Capture the cell that displays the provided text and extract its (x, y) central coordinate. 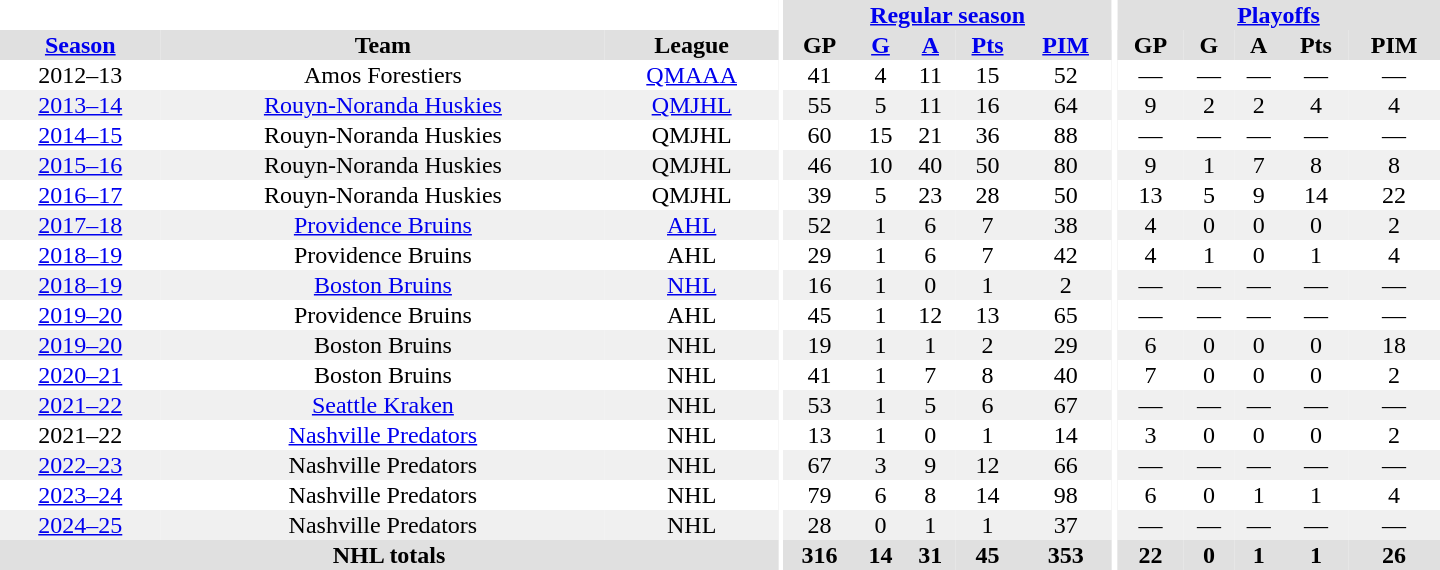
2013–14 (80, 105)
88 (1066, 135)
26 (1394, 555)
31 (930, 555)
66 (1066, 465)
79 (820, 495)
10 (881, 165)
2020–21 (80, 375)
2012–13 (80, 75)
23 (930, 195)
2024–25 (80, 525)
39 (820, 195)
Amos Forestiers (384, 75)
2016–17 (80, 195)
98 (1066, 495)
League (692, 45)
38 (1066, 225)
21 (930, 135)
353 (1066, 555)
2022–23 (80, 465)
Regular season (948, 15)
Seattle Kraken (384, 405)
65 (1066, 315)
2015–16 (80, 165)
2017–18 (80, 225)
42 (1066, 255)
46 (820, 165)
Team (384, 45)
64 (1066, 105)
18 (1394, 345)
316 (820, 555)
Season (80, 45)
80 (1066, 165)
NHL totals (389, 555)
Playoffs (1278, 15)
53 (820, 405)
2014–15 (80, 135)
2023–24 (80, 495)
19 (820, 345)
QMAAA (692, 75)
36 (988, 135)
60 (820, 135)
55 (820, 105)
37 (1066, 525)
